Determine the (x, y) coordinate at the center of the cell enclosing the given text.  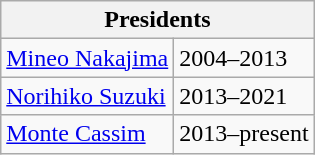
Norihiko Suzuki (88, 96)
2013–present (244, 134)
Mineo Nakajima (88, 58)
2013–2021 (244, 96)
Monte Cassim (88, 134)
Presidents (158, 20)
2004–2013 (244, 58)
